Scan for the cell matching the given text and deliver its (X, Y) coordinate at center. 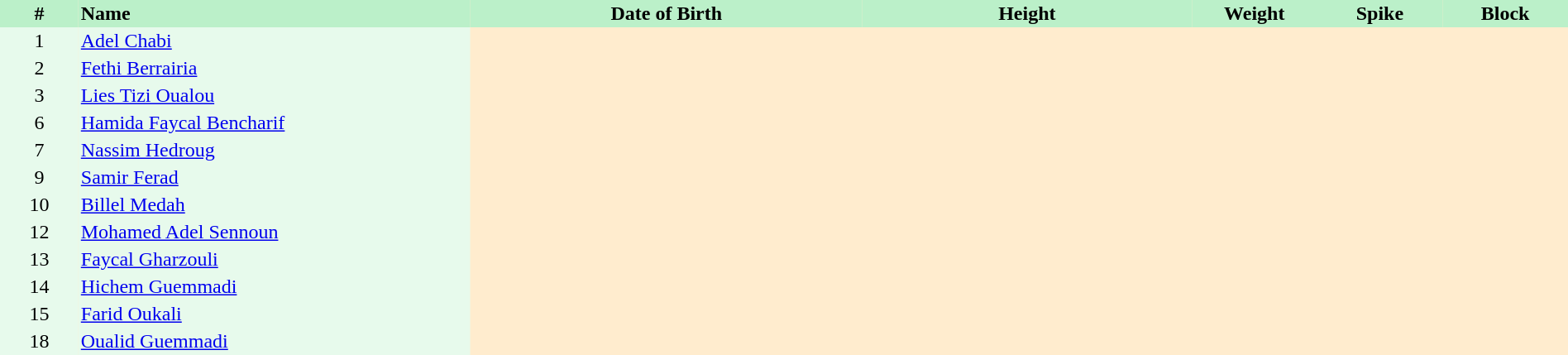
Block (1505, 13)
Hichem Guemmadi (275, 286)
10 (40, 205)
1 (40, 41)
Fethi Berrairia (275, 68)
18 (40, 341)
3 (40, 96)
Oualid Guemmadi (275, 341)
7 (40, 151)
Samir Ferad (275, 177)
Mohamed Adel Sennoun (275, 232)
14 (40, 286)
Billel Medah (275, 205)
15 (40, 314)
Adel Chabi (275, 41)
Lies Tizi Oualou (275, 96)
Height (1027, 13)
12 (40, 232)
Farid Oukali (275, 314)
6 (40, 122)
Name (275, 13)
# (40, 13)
Weight (1255, 13)
Date of Birth (667, 13)
9 (40, 177)
Spike (1380, 13)
13 (40, 260)
2 (40, 68)
Nassim Hedroug (275, 151)
Hamida Faycal Bencharif (275, 122)
Faycal Gharzouli (275, 260)
